Search for the cell housing the specified text and yield its [X, Y] center coordinate. 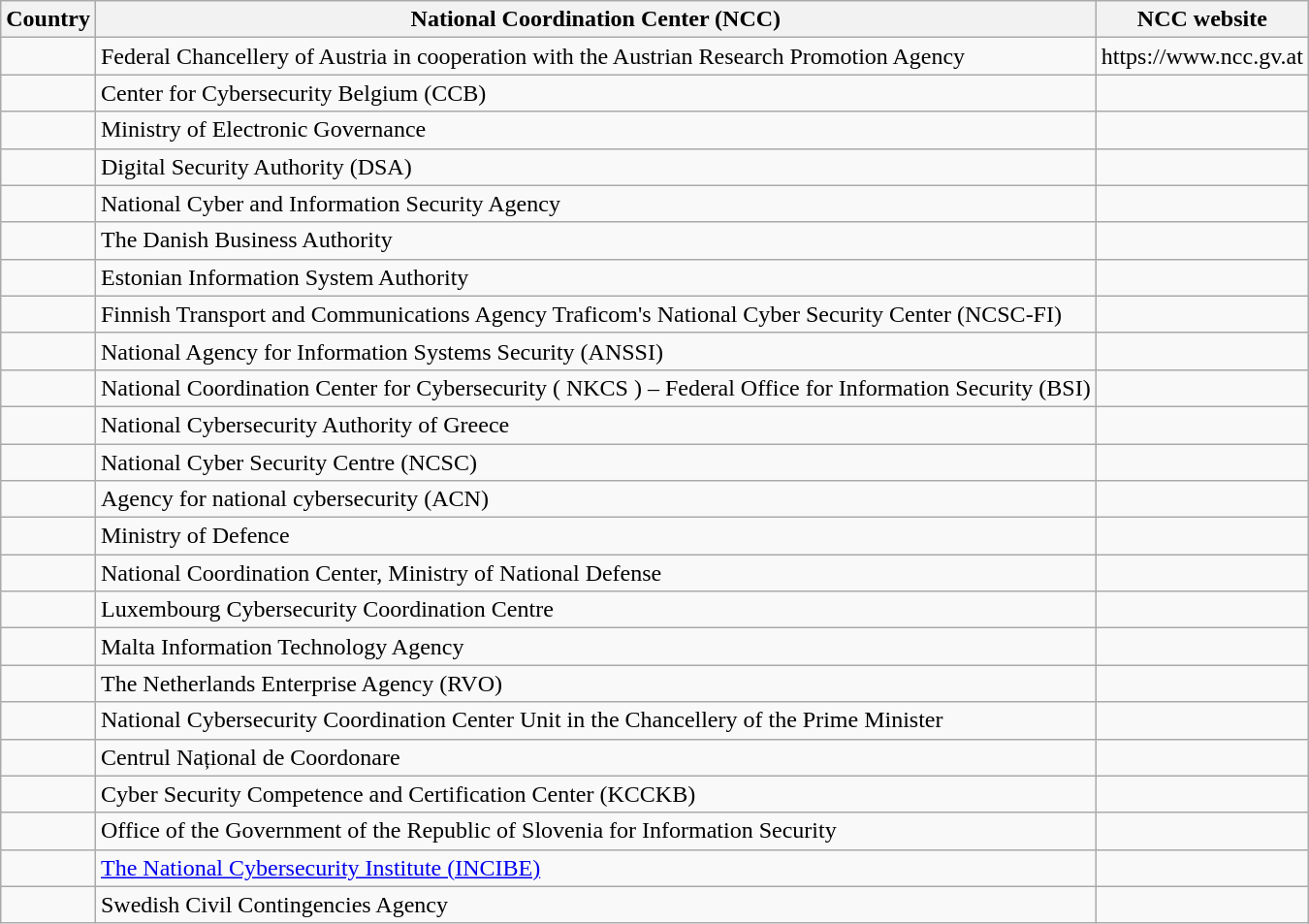
National Cybersecurity Authority of Greece [595, 425]
NCC website [1202, 19]
National Cyber Security Centre (NCSC) [595, 462]
National Coordination Center (NCC) [595, 19]
Ministry of Defence [595, 536]
Cyber Security Competence and Certification Center (KCCKB) [595, 794]
Finnish Transport and Communications Agency Traficom's National Cyber Security Center (NCSC-FI) [595, 314]
Ministry of Electronic Governance [595, 130]
National Coordination Center, Ministry of National Defense [595, 573]
Country [48, 19]
Office of the Government of the Republic of Slovenia for Information Security [595, 831]
National Cybersecurity Coordination Center Unit in the Chancellery of the Prime Minister [595, 720]
The National Cybersecurity Institute (INCIBE) [595, 868]
Centrul Național de Coordonare [595, 757]
Federal Chancellery of Austria in cooperation with the Austrian Research Promotion Agency [595, 56]
Agency for national cybersecurity (ACN) [595, 499]
Center for Cybersecurity Belgium (CCB) [595, 93]
The Danish Business Authority [595, 240]
National Cyber and Information Security Agency [595, 204]
National Agency for Information Systems Security (ANSSI) [595, 351]
Malta Information Technology Agency [595, 647]
The Netherlands Enterprise Agency (RVO) [595, 684]
Luxembourg Cybersecurity Coordination Centre [595, 610]
https://www.ncc.gv.at [1202, 56]
Digital Security Authority (DSA) [595, 167]
Estonian Information System Authority [595, 277]
Swedish Civil Contingencies Agency [595, 905]
National Coordination Center for Cybersecurity ( NKCS ) – Federal Office for Information Security (BSI) [595, 388]
